Extract the [X, Y] coordinate from the center of the cell holding the provided text.  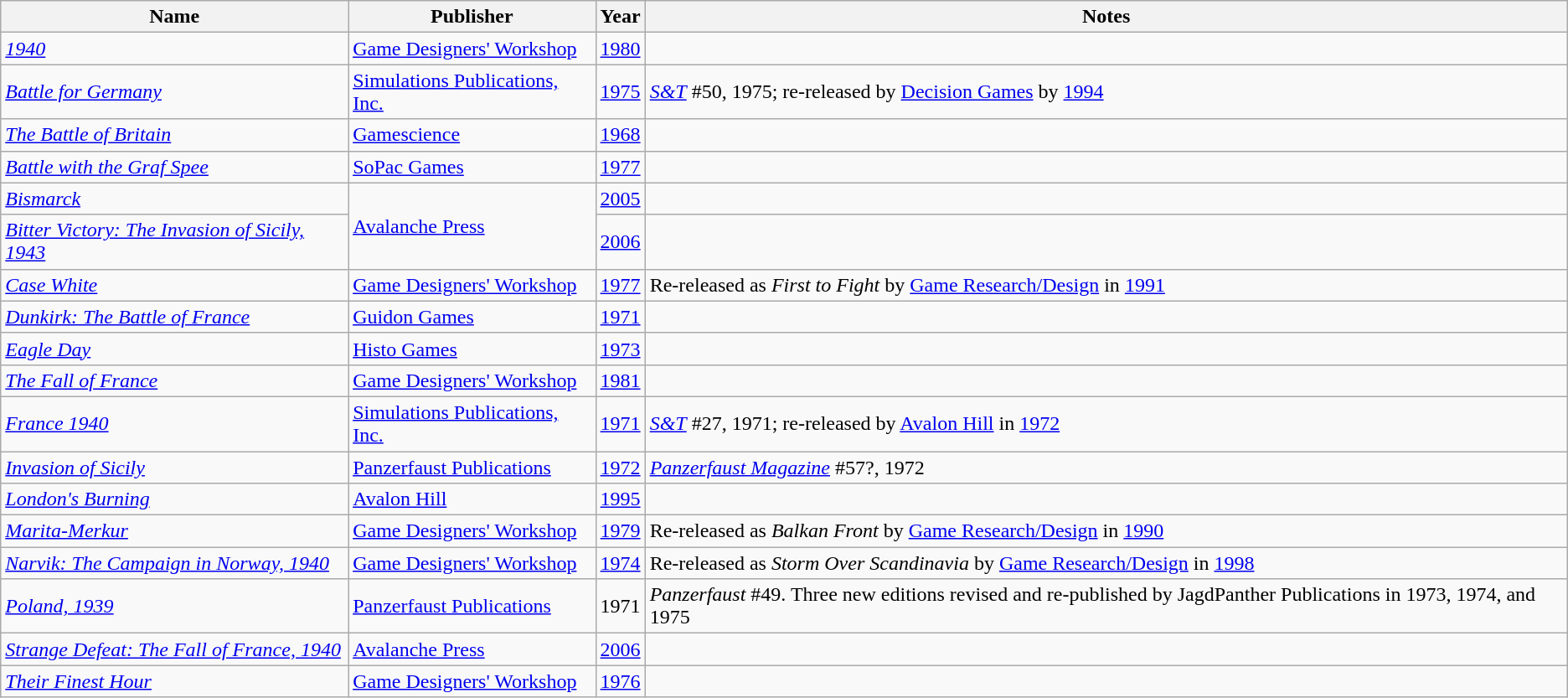
Dunkirk: The Battle of France [174, 317]
Poland, 1939 [174, 607]
Case White [174, 285]
Narvik: The Campaign in Norway, 1940 [174, 563]
Histo Games [472, 349]
1981 [620, 380]
Bismarck [174, 199]
France 1940 [174, 424]
S&T #27, 1971; re-released by Avalon Hill in 1972 [1106, 424]
1968 [620, 135]
1979 [620, 531]
Their Finest Hour [174, 681]
The Fall of France [174, 380]
Re-released as Balkan Front by Game Research/Design in 1990 [1106, 531]
Marita-Merkur [174, 531]
1995 [620, 499]
London's Burning [174, 499]
SoPac Games [472, 167]
1980 [620, 49]
Name [174, 17]
1973 [620, 349]
Re-released as First to Fight by Game Research/Design in 1991 [1106, 285]
Year [620, 17]
Eagle Day [174, 349]
Notes [1106, 17]
S&T #50, 1975; re-released by Decision Games by 1994 [1106, 92]
Re-released as Storm Over Scandinavia by Game Research/Design in 1998 [1106, 563]
Avalon Hill [472, 499]
1975 [620, 92]
Panzerfaust #49. Three new editions revised and re-published by JagdPanther Publications in 1973, 1974, and 1975 [1106, 607]
Battle for Germany [174, 92]
The Battle of Britain [174, 135]
Invasion of Sicily [174, 467]
Battle with the Graf Spee [174, 167]
2005 [620, 199]
Guidon Games [472, 317]
Strange Defeat: The Fall of France, 1940 [174, 649]
1972 [620, 467]
1940 [174, 49]
1976 [620, 681]
Gamescience [472, 135]
1974 [620, 563]
Panzerfaust Magazine #57?, 1972 [1106, 467]
Publisher [472, 17]
Bitter Victory: The Invasion of Sicily, 1943 [174, 241]
